Extract the (X, Y) coordinate from the center of the cell holding the provided text.  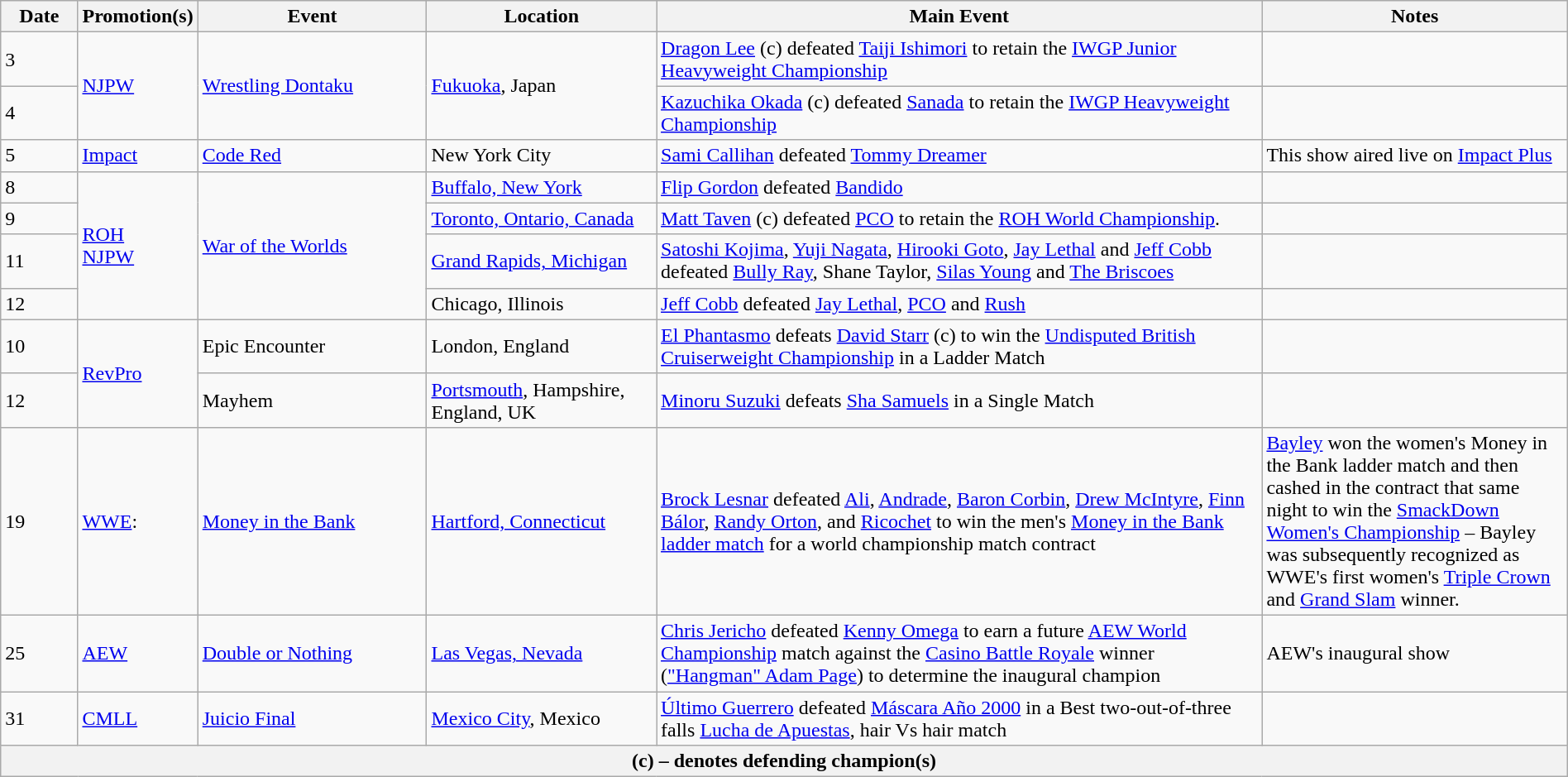
War of the Worlds (313, 245)
Buffalo, New York (542, 187)
25 (40, 653)
This show aired live on Impact Plus (1414, 156)
El Phantasmo defeats David Starr (c) to win the Undisputed British Cruiserweight Championship in a Ladder Match (959, 346)
10 (40, 346)
Money in the Bank (313, 521)
31 (40, 718)
Grand Rapids, Michigan (542, 261)
Dragon Lee (c) defeated Taiji Ishimori to retain the IWGP Junior Heavyweight Championship (959, 60)
Mayhem (313, 400)
Hartford, Connecticut (542, 521)
Location (542, 17)
4 (40, 113)
9 (40, 218)
Matt Taven (c) defeated PCO to retain the ROH World Championship. (959, 218)
3 (40, 60)
CMLL (137, 718)
Wrestling Dontaku (313, 86)
Promotion(s) (137, 17)
ROH NJPW (137, 245)
Double or Nothing (313, 653)
Sami Callihan defeated Tommy Dreamer (959, 156)
NJPW (137, 86)
Event (313, 17)
Kazuchika Okada (c) defeated Sanada to retain the IWGP Heavyweight Championship (959, 113)
Fukuoka, Japan (542, 86)
Toronto, Ontario, Canada (542, 218)
WWE: (137, 521)
Date (40, 17)
Portsmouth, Hampshire, England, UK (542, 400)
New York City (542, 156)
Juicio Final (313, 718)
Chicago, Illinois (542, 304)
5 (40, 156)
Satoshi Kojima, Yuji Nagata, Hirooki Goto, Jay Lethal and Jeff Cobb defeated Bully Ray, Shane Taylor, Silas Young and The Briscoes (959, 261)
Minoru Suzuki defeats Sha Samuels in a Single Match (959, 400)
19 (40, 521)
(c) – denotes defending champion(s) (784, 761)
Jeff Cobb defeated Jay Lethal, PCO and Rush (959, 304)
Las Vegas, Nevada (542, 653)
Flip Gordon defeated Bandido (959, 187)
Main Event (959, 17)
11 (40, 261)
London, England (542, 346)
Notes (1414, 17)
Mexico City, Mexico (542, 718)
RevPro (137, 373)
Epic Encounter (313, 346)
AEW's inaugural show (1414, 653)
Code Red (313, 156)
8 (40, 187)
Último Guerrero defeated Máscara Año 2000 in a Best two-out-of-three falls Lucha de Apuestas, hair Vs hair match (959, 718)
Impact (137, 156)
AEW (137, 653)
